Return the (x, y) coordinate for the center point of the cell that contains the specified text.  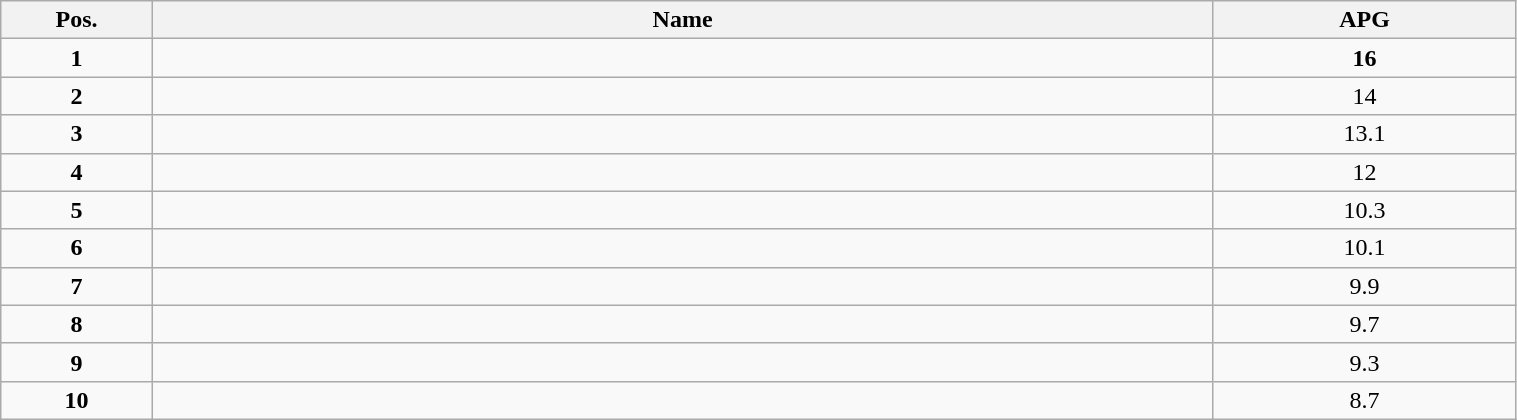
7 (77, 286)
9.9 (1364, 286)
12 (1364, 172)
10.3 (1364, 210)
13.1 (1364, 134)
5 (77, 210)
8 (77, 324)
Pos. (77, 20)
2 (77, 96)
APG (1364, 20)
14 (1364, 96)
9.3 (1364, 362)
16 (1364, 58)
9.7 (1364, 324)
10 (77, 400)
10.1 (1364, 248)
4 (77, 172)
3 (77, 134)
8.7 (1364, 400)
6 (77, 248)
Name (682, 20)
1 (77, 58)
9 (77, 362)
